Scan for the cell matching the given text and deliver its [X, Y] coordinate at center. 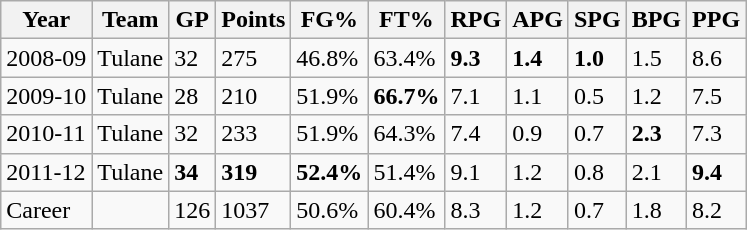
APG [538, 20]
52.4% [330, 172]
126 [192, 210]
60.4% [406, 210]
SPG [597, 20]
0.5 [597, 96]
GP [192, 20]
Team [130, 20]
1.1 [538, 96]
0.9 [538, 134]
275 [254, 58]
1037 [254, 210]
2011-12 [46, 172]
RPG [476, 20]
9.4 [716, 172]
210 [254, 96]
1.4 [538, 58]
2.1 [656, 172]
233 [254, 134]
2008-09 [46, 58]
63.4% [406, 58]
7.3 [716, 134]
Points [254, 20]
9.1 [476, 172]
28 [192, 96]
Year [46, 20]
66.7% [406, 96]
1.0 [597, 58]
2010-11 [46, 134]
2.3 [656, 134]
Career [46, 210]
7.1 [476, 96]
51.4% [406, 172]
8.6 [716, 58]
8.3 [476, 210]
2009-10 [46, 96]
319 [254, 172]
BPG [656, 20]
FG% [330, 20]
34 [192, 172]
1.8 [656, 210]
PPG [716, 20]
46.8% [330, 58]
0.8 [597, 172]
8.2 [716, 210]
1.5 [656, 58]
7.5 [716, 96]
9.3 [476, 58]
FT% [406, 20]
7.4 [476, 134]
50.6% [330, 210]
64.3% [406, 134]
